For the text-containing cell, return its midpoint in [X, Y] coordinate format. 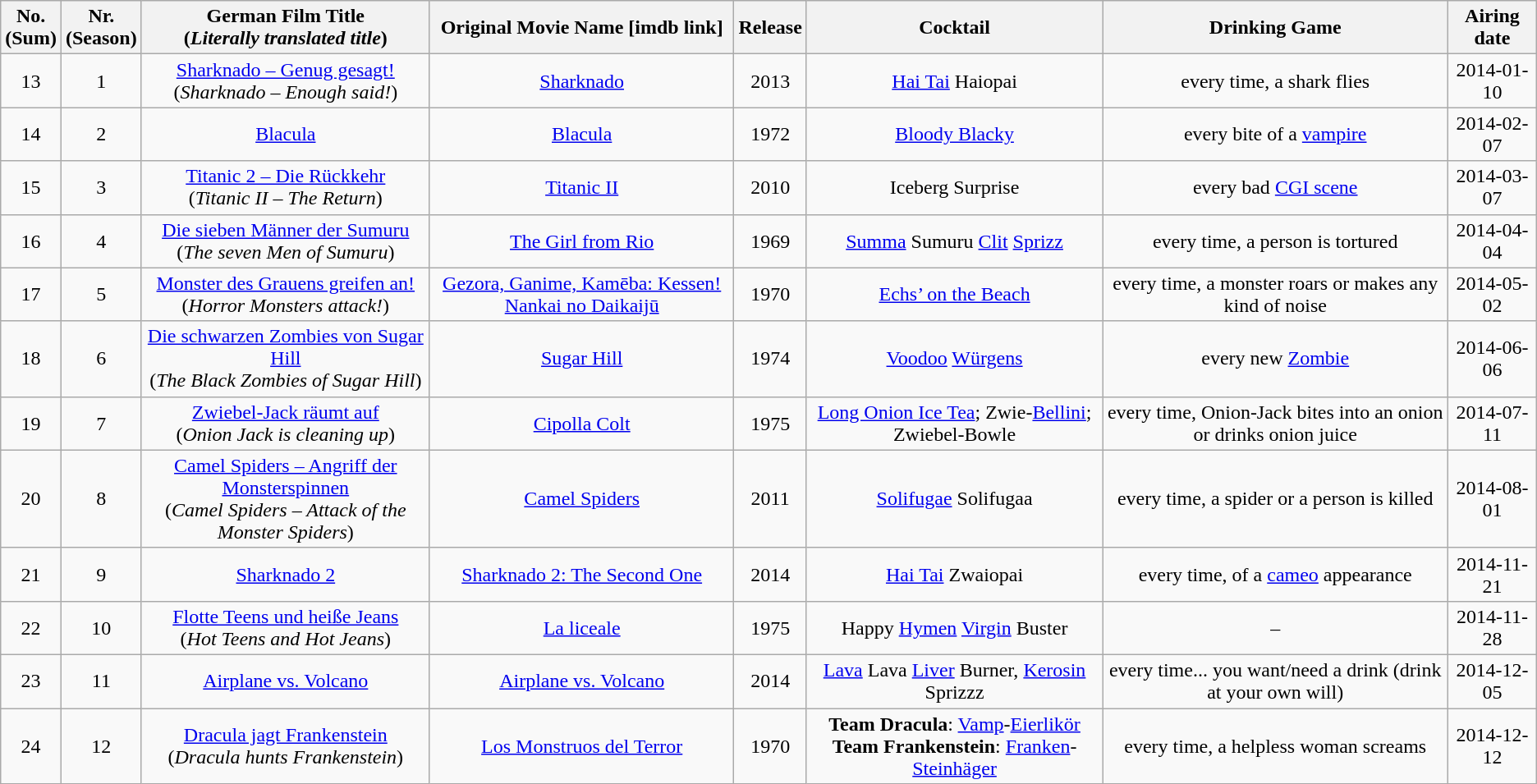
Hai Tai Haiopai [954, 80]
15 [31, 187]
every time, Onion-Jack bites into an onion or drinks onion juice [1276, 424]
2010 [770, 187]
19 [31, 424]
4 [101, 241]
Long Onion Ice Tea; Zwie-Bellini; Zwiebel-Bowle [954, 424]
Summa Sumuru Clit Sprizz [954, 241]
Drinking Game [1276, 28]
Camel Spiders – Angriff der Monsterspinnen(Camel Spiders – Attack of the Monster Spiders) [286, 499]
1969 [770, 241]
Airing date [1493, 28]
Gezora, Ganime, Kamēba: Kessen! Nankai no Daikaijū [581, 294]
every time, of a cameo appearance [1276, 575]
Los Monstruos del Terror [581, 745]
2014-01-10 [1493, 80]
Zwiebel-Jack räumt auf(Onion Jack is cleaning up) [286, 424]
Bloody Blacky [954, 135]
2014-12-05 [1493, 681]
– [1276, 627]
17 [31, 294]
Lava Lava Liver Burner, Kerosin Sprizzz [954, 681]
German Film Title (Literally translated title) [286, 28]
La liceale [581, 627]
Sharknado 2 [286, 575]
9 [101, 575]
12 [101, 745]
Cocktail [954, 28]
Dracula jagt Frankenstein(Dracula hunts Frankenstein) [286, 745]
16 [31, 241]
every bad CGI scene [1276, 187]
1974 [770, 359]
14 [31, 135]
Release [770, 28]
2014-12-12 [1493, 745]
21 [31, 575]
every time, a spider or a person is killed [1276, 499]
every time, a shark flies [1276, 80]
1 [101, 80]
Cipolla Colt [581, 424]
2014-02-07 [1493, 135]
2014-06-06 [1493, 359]
2011 [770, 499]
Sugar Hill [581, 359]
Die sieben Männer der Sumuru(The seven Men of Sumuru) [286, 241]
every time, a monster roars or makes any kind of noise [1276, 294]
Iceberg Surprise [954, 187]
every new Zombie [1276, 359]
2014-05-02 [1493, 294]
22 [31, 627]
Happy Hymen Virgin Buster [954, 627]
6 [101, 359]
Titanic 2 – Die Rückkehr(Titanic II – The Return) [286, 187]
every bite of a vampire [1276, 135]
20 [31, 499]
Nr.(Season) [101, 28]
8 [101, 499]
Titanic II [581, 187]
Sharknado – Genug gesagt!(Sharknado – Enough said!) [286, 80]
1972 [770, 135]
every time, a person is tortured [1276, 241]
2014-04-04 [1493, 241]
10 [101, 627]
3 [101, 187]
No.(Sum) [31, 28]
Solifugae Solifugaa [954, 499]
Original Movie Name [imdb link] [581, 28]
Sharknado [581, 80]
every time, a helpless woman screams [1276, 745]
Team Dracula: Vamp-EierlikörTeam Frankenstein: Franken-Steinhäger [954, 745]
2014-11-21 [1493, 575]
2014-03-07 [1493, 187]
2014-11-28 [1493, 627]
2 [101, 135]
Flotte Teens und heiße Jeans(Hot Teens and Hot Jeans) [286, 627]
2013 [770, 80]
Die schwarzen Zombies von Sugar Hill(The Black Zombies of Sugar Hill) [286, 359]
24 [31, 745]
18 [31, 359]
2014-08-01 [1493, 499]
Camel Spiders [581, 499]
The Girl from Rio [581, 241]
Monster des Grauens greifen an!(Horror Monsters attack!) [286, 294]
7 [101, 424]
Echs’ on the Beach [954, 294]
Hai Tai Zwaiopai [954, 575]
13 [31, 80]
Voodoo Würgens [954, 359]
every time... you want/need a drink (drink at your own will) [1276, 681]
2014-07-11 [1493, 424]
5 [101, 294]
Sharknado 2: The Second One [581, 575]
23 [31, 681]
11 [101, 681]
